Provide the (X, Y) coordinate of the cell's center where the given text is located.  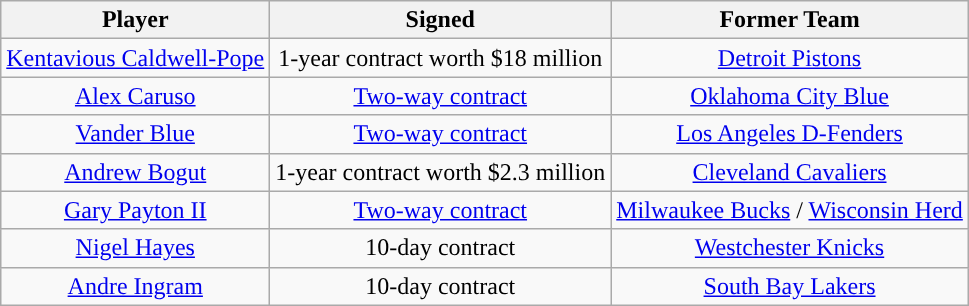
Andre Ingram (136, 286)
Alex Caruso (136, 96)
Vander Blue (136, 134)
Los Angeles D-Fenders (790, 134)
1-year contract worth $18 million (440, 58)
Player (136, 20)
Gary Payton II (136, 210)
1-year contract worth $2.3 million (440, 172)
Cleveland Cavaliers (790, 172)
Nigel Hayes (136, 248)
South Bay Lakers (790, 286)
Kentavious Caldwell-Pope (136, 58)
Signed (440, 20)
Oklahoma City Blue (790, 96)
Westchester Knicks (790, 248)
Milwaukee Bucks / Wisconsin Herd (790, 210)
Andrew Bogut (136, 172)
Former Team (790, 20)
Detroit Pistons (790, 58)
